Scan for the cell matching the given text and deliver its [x, y] coordinate at center. 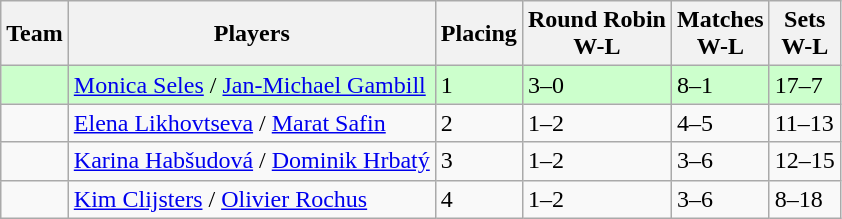
3 [478, 161]
Round RobinW-L [596, 34]
SetsW-L [804, 34]
12–15 [804, 161]
4 [478, 199]
8–18 [804, 199]
11–13 [804, 123]
2 [478, 123]
Elena Likhovtseva / Marat Safin [252, 123]
Team [35, 34]
3–0 [596, 85]
Players [252, 34]
Monica Seles / Jan-Michael Gambill [252, 85]
MatchesW-L [720, 34]
17–7 [804, 85]
Kim Clijsters / Olivier Rochus [252, 199]
8–1 [720, 85]
4–5 [720, 123]
Karina Habšudová / Dominik Hrbatý [252, 161]
1 [478, 85]
Placing [478, 34]
